Determine the [X, Y] coordinate at the center of the cell enclosing the given text.  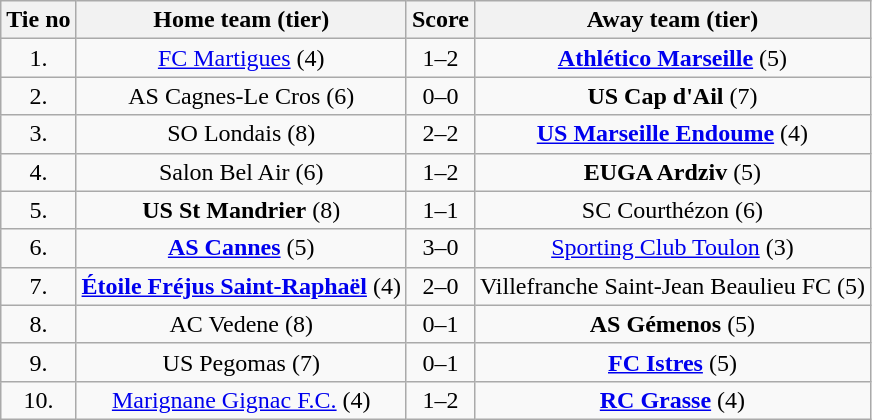
1. [38, 58]
US Cap d'Ail (7) [672, 96]
Home team (tier) [241, 20]
FC Istres (5) [672, 362]
US Marseille Endoume (4) [672, 134]
10. [38, 400]
SC Courthézon (6) [672, 210]
AS Gémenos (5) [672, 324]
US Pegomas (7) [241, 362]
Salon Bel Air (6) [241, 172]
0–0 [440, 96]
Étoile Fréjus Saint-Raphaël (4) [241, 286]
3–0 [440, 248]
2–2 [440, 134]
Villefranche Saint-Jean Beaulieu FC (5) [672, 286]
AS Cagnes-Le Cros (6) [241, 96]
6. [38, 248]
Athlético Marseille (5) [672, 58]
Away team (tier) [672, 20]
US St Mandrier (8) [241, 210]
5. [38, 210]
3. [38, 134]
2–0 [440, 286]
1–1 [440, 210]
Marignane Gignac F.C. (4) [241, 400]
7. [38, 286]
4. [38, 172]
EUGA Ardziv (5) [672, 172]
FC Martigues (4) [241, 58]
2. [38, 96]
AC Vedene (8) [241, 324]
RC Grasse (4) [672, 400]
Sporting Club Toulon (3) [672, 248]
Tie no [38, 20]
Score [440, 20]
8. [38, 324]
SO Londais (8) [241, 134]
AS Cannes (5) [241, 248]
9. [38, 362]
